Determine the (X, Y) coordinate at the center of the cell enclosing the given text.  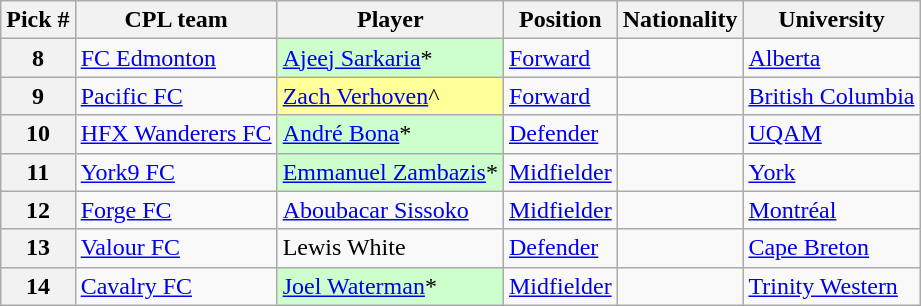
13 (38, 248)
Trinity Western (832, 286)
Lewis White (390, 248)
9 (38, 96)
University (832, 20)
10 (38, 134)
Ajeej Sarkaria* (390, 58)
14 (38, 286)
Forge FC (176, 210)
British Columbia (832, 96)
FC Edmonton (176, 58)
Aboubacar Sissoko (390, 210)
André Bona* (390, 134)
HFX Wanderers FC (176, 134)
Emmanuel Zambazis* (390, 172)
York (832, 172)
Position (560, 20)
Pick # (38, 20)
8 (38, 58)
11 (38, 172)
York9 FC (176, 172)
Zach Verhoven^ (390, 96)
Player (390, 20)
CPL team (176, 20)
Montréal (832, 210)
Cape Breton (832, 248)
Cavalry FC (176, 286)
UQAM (832, 134)
Alberta (832, 58)
Joel Waterman* (390, 286)
Pacific FC (176, 96)
Nationality (680, 20)
Valour FC (176, 248)
12 (38, 210)
